Detect which cell encompasses the target text, then output its (x, y) center coordinate. 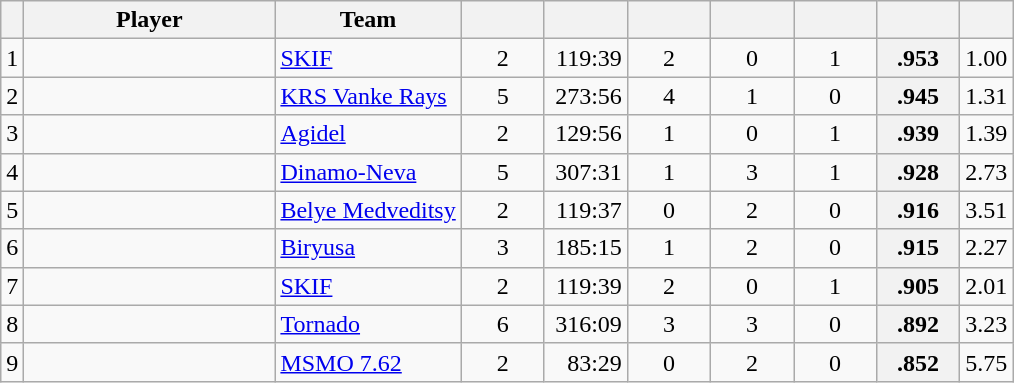
.916 (918, 210)
.953 (918, 58)
119:37 (586, 210)
Team (368, 20)
316:09 (586, 324)
MSMO 7.62 (368, 362)
2.27 (986, 248)
9 (12, 362)
5.75 (986, 362)
Agidel (368, 134)
129:56 (586, 134)
3.23 (986, 324)
Dinamo-Neva (368, 172)
Biryusa (368, 248)
2.73 (986, 172)
8 (12, 324)
273:56 (586, 96)
307:31 (586, 172)
3.51 (986, 210)
.928 (918, 172)
Player (150, 20)
185:15 (586, 248)
7 (12, 286)
.905 (918, 286)
83:29 (586, 362)
.945 (918, 96)
1.31 (986, 96)
.915 (918, 248)
Tornado (368, 324)
.892 (918, 324)
1.00 (986, 58)
.852 (918, 362)
1.39 (986, 134)
.939 (918, 134)
2.01 (986, 286)
KRS Vanke Rays (368, 96)
Belye Medveditsy (368, 210)
